Scan for the cell matching the given text and deliver its (x, y) coordinate at center. 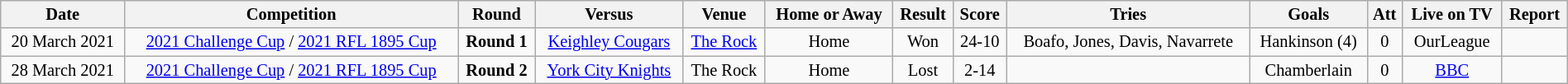
Won (923, 42)
28 March 2021 (63, 70)
Tries (1128, 14)
Boafo, Jones, Davis, Navarrete (1128, 42)
Result (923, 14)
Keighley Cougars (609, 42)
Live on TV (1451, 14)
Report (1535, 14)
Round 2 (497, 70)
Round (497, 14)
Lost (923, 70)
Versus (609, 14)
Round 1 (497, 42)
20 March 2021 (63, 42)
Home or Away (829, 14)
Chamberlain (1308, 70)
Competition (291, 14)
York City Knights (609, 70)
Venue (724, 14)
BBC (1451, 70)
2-14 (979, 70)
OurLeague (1451, 42)
Score (979, 14)
24-10 (979, 42)
Date (63, 14)
Hankinson (4) (1308, 42)
Att (1384, 14)
Goals (1308, 14)
